For the text-containing cell, return its midpoint in (x, y) coordinate format. 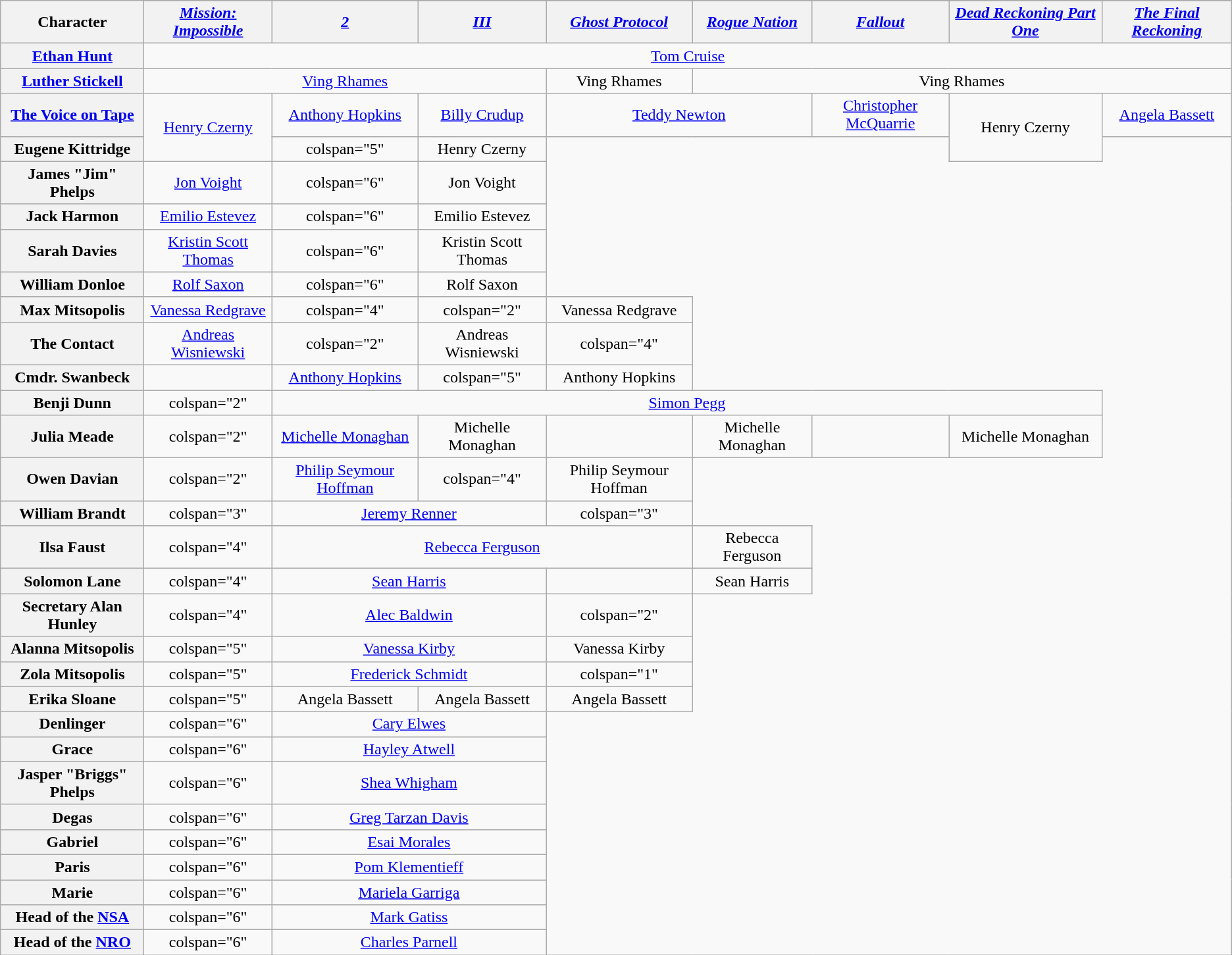
Jasper "Briggs" Phelps (72, 783)
Grace (72, 749)
James "Jim" Phelps (72, 183)
Fallout (881, 22)
Denlinger (72, 724)
Max Mitsopolis (72, 309)
Degas (72, 817)
Rogue Nation (752, 22)
Eugene Kittridge (72, 149)
Mark Gatiss (409, 917)
Alanna Mitsopolis (72, 649)
Ilsa Faust (72, 548)
Teddy Newton (679, 115)
Charles Parnell (409, 942)
Billy Crudup (482, 115)
Shea Whigham (409, 783)
The Contact (72, 344)
Cmdr. Swanbeck (72, 377)
Esai Morales (409, 842)
colspan="1" (619, 674)
Owen Davian (72, 479)
Erika Sloane (72, 699)
Head of the NRO (72, 942)
Mission: Impossible (208, 22)
Gabriel (72, 842)
Ghost Protocol (619, 22)
Jack Harmon (72, 217)
Luther Stickell (72, 81)
Secretary Alan Hunley (72, 615)
III (482, 22)
Hayley Atwell (409, 749)
Cary Elwes (409, 724)
The Voice on Tape (72, 115)
Mariela Garriga (409, 892)
Ethan Hunt (72, 56)
Benji Dunn (72, 402)
Frederick Schmidt (409, 674)
Greg Tarzan Davis (409, 817)
Pom Klementieff (409, 867)
Tom Cruise (688, 56)
William Brandt (72, 513)
Alec Baldwin (409, 615)
Zola Mitsopolis (72, 674)
The Final Reckoning (1168, 22)
Jeremy Renner (409, 513)
Head of the NSA (72, 917)
Character (72, 22)
Dead Reckoning Part One (1025, 22)
Sarah Davies (72, 250)
Julia Meade (72, 437)
Marie (72, 892)
Solomon Lane (72, 581)
Simon Pegg (687, 402)
Christopher McQuarrie (881, 115)
Paris (72, 867)
2 (345, 22)
William Donloe (72, 284)
